Identify which cell holds the provided text, then report its [x, y] central coordinate. 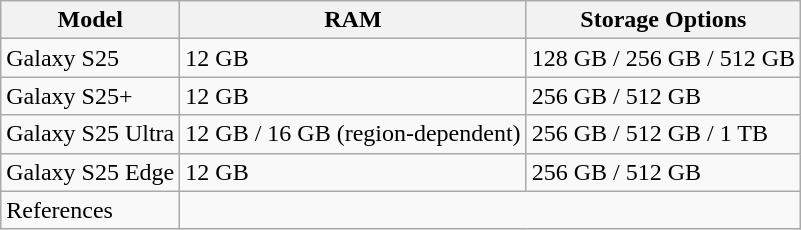
Model [90, 20]
256 GB / 512 GB / 1 TB [663, 134]
Galaxy S25 Ultra [90, 134]
Galaxy S25+ [90, 96]
128 GB / 256 GB / 512 GB [663, 58]
RAM [353, 20]
Storage Options [663, 20]
References [90, 210]
Galaxy S25 [90, 58]
Galaxy S25 Edge [90, 172]
12 GB / 16 GB (region-dependent) [353, 134]
